For the text-containing cell, return its midpoint in [x, y] coordinate format. 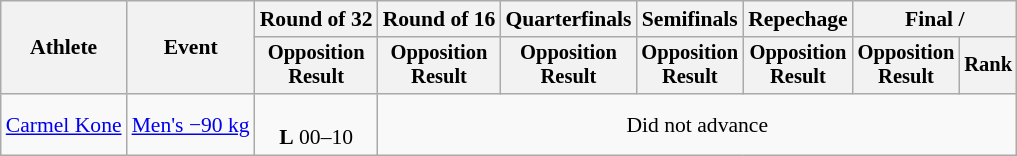
L 00–10 [316, 124]
Did not advance [698, 124]
Quarterfinals [568, 19]
Event [191, 48]
Athlete [64, 48]
Round of 16 [440, 19]
Rank [988, 66]
Repechage [798, 19]
Men's −90 kg [191, 124]
Final / [935, 19]
Round of 32 [316, 19]
Carmel Kone [64, 124]
Semifinals [690, 19]
